Locate the cell with the specified text and output its (x, y) center coordinate. 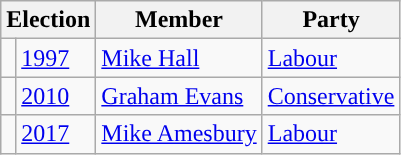
Mike Amesbury (179, 134)
Member (179, 20)
Conservative (331, 96)
2017 (56, 134)
Party (331, 20)
2010 (56, 96)
Mike Hall (179, 58)
Graham Evans (179, 96)
1997 (56, 58)
Election (48, 20)
